Pinpoint the cell where the given text exists, returning its (x, y) midpoint coordinate. 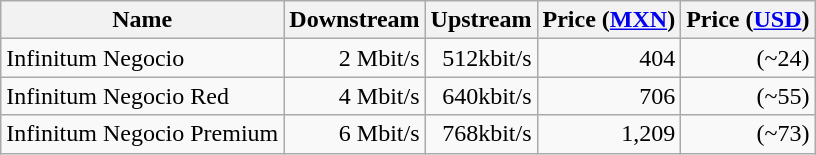
768kbit/s (481, 134)
(~24) (748, 58)
2 Mbit/s (354, 58)
512kbit/s (481, 58)
640kbit/s (481, 96)
Infinitum Negocio Red (142, 96)
404 (609, 58)
Infinitum Negocio Premium (142, 134)
706 (609, 96)
Price (USD) (748, 20)
6 Mbit/s (354, 134)
Downstream (354, 20)
Upstream (481, 20)
4 Mbit/s (354, 96)
Price (MXN) (609, 20)
Infinitum Negocio (142, 58)
1,209 (609, 134)
(~55) (748, 96)
Name (142, 20)
(~73) (748, 134)
